Provide the (X, Y) coordinate of the cell's center where the given text is located.  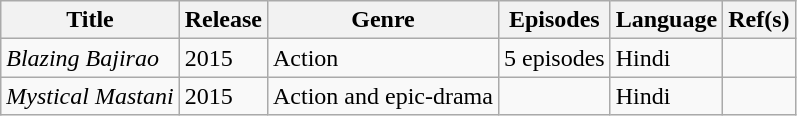
Action (382, 58)
Language (666, 20)
Genre (382, 20)
Title (90, 20)
5 episodes (554, 58)
Episodes (554, 20)
Blazing Bajirao (90, 58)
Release (223, 20)
Mystical Mastani (90, 96)
Action and epic-drama (382, 96)
Ref(s) (759, 20)
